Output the (x, y) coordinate of the center of the cell containing the given text.  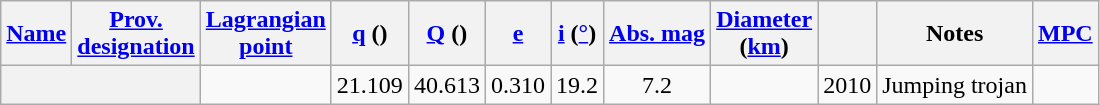
Name (36, 34)
Jumping trojan (955, 85)
Q () (446, 34)
7.2 (658, 85)
21.109 (370, 85)
40.613 (446, 85)
2010 (848, 85)
Lagrangianpoint (266, 34)
i (°) (576, 34)
Diameter(km) (764, 34)
q () (370, 34)
Abs. mag (658, 34)
MPC (1065, 34)
Prov.designation (136, 34)
19.2 (576, 85)
Notes (955, 34)
e (518, 34)
0.310 (518, 85)
